Capture the cell that displays the provided text and extract its [X, Y] central coordinate. 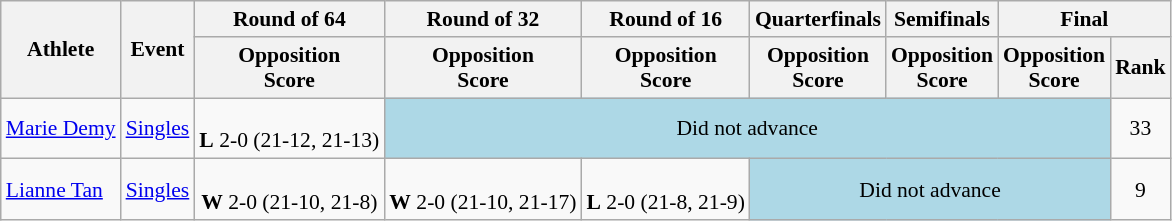
33 [1140, 128]
Round of 32 [482, 19]
Semifinals [942, 19]
Final [1084, 19]
Event [158, 50]
L 2-0 (21-8, 21-9) [665, 190]
Round of 64 [289, 19]
Rank [1140, 68]
W 2-0 (21-10, 21-8) [289, 190]
Lianne Tan [61, 190]
9 [1140, 190]
Quarterfinals [818, 19]
L 2-0 (21-12, 21-13) [289, 128]
Athlete [61, 50]
W 2-0 (21-10, 21-17) [482, 190]
Round of 16 [665, 19]
Marie Demy [61, 128]
